Output the (x, y) coordinate of the center of the cell containing the given text.  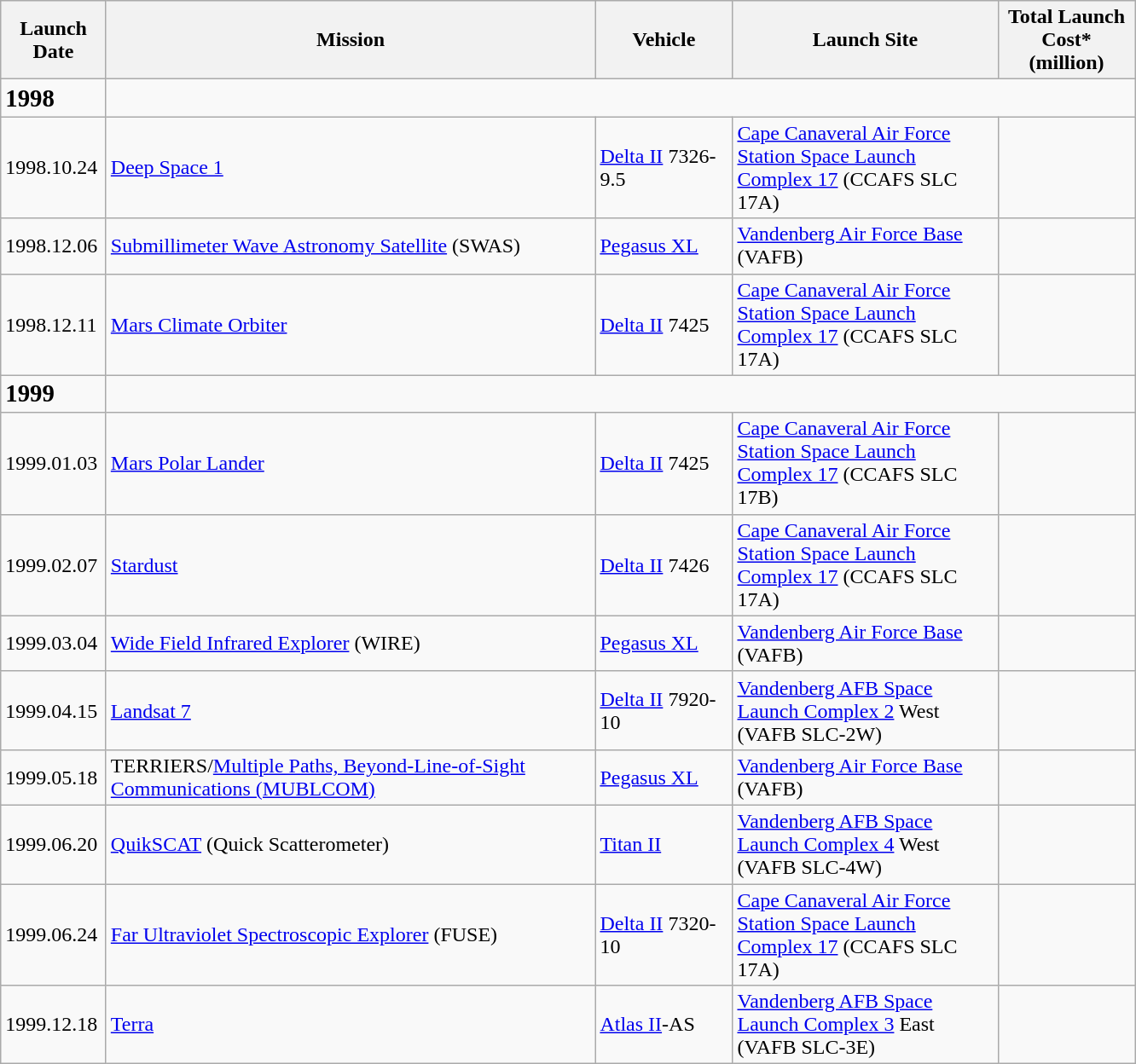
Titan II (664, 844)
Mars Polar Lander (351, 464)
1999.02.07 (54, 564)
1999.12.18 (54, 1025)
Vandenberg AFB Space Launch Complex 2 West (VAFB SLC-2W) (865, 710)
Total Launch Cost* (million) (1066, 40)
Landsat 7 (351, 710)
Vehicle (664, 40)
Submillimeter Wave Astronomy Satellite (SWAS) (351, 246)
Cape Canaveral Air Force Station Space Launch Complex 17 (CCAFS SLC 17B) (865, 464)
1999.06.24 (54, 934)
Stardust (351, 564)
1999.04.15 (54, 710)
Wide Field Infrared Explorer (WIRE) (351, 643)
1998.12.11 (54, 324)
Launch Site (865, 40)
Mission (351, 40)
QuikSCAT (Quick Scatterometer) (351, 844)
1999.01.03 (54, 464)
Atlas II-AS (664, 1025)
1998.10.24 (54, 167)
Launch Date (54, 40)
Delta II 7326-9.5 (664, 167)
Vandenberg AFB Space Launch Complex 3 East (VAFB SLC-3E) (865, 1025)
TERRIERS/Multiple Paths, Beyond-Line-of-Sight Communications (MUBLCOM) (351, 778)
Delta II 7320-10 (664, 934)
Vandenberg AFB Space Launch Complex 4 West (VAFB SLC-4W) (865, 844)
Terra (351, 1025)
1999.06.20 (54, 844)
1999 (54, 394)
Delta II 7920-10 (664, 710)
Mars Climate Orbiter (351, 324)
1999.03.04 (54, 643)
1999.05.18 (54, 778)
1998.12.06 (54, 246)
1998 (54, 98)
Far Ultraviolet Spectroscopic Explorer (FUSE) (351, 934)
Deep Space 1 (351, 167)
Delta II 7426 (664, 564)
